Detect which cell encompasses the target text, then output its [x, y] center coordinate. 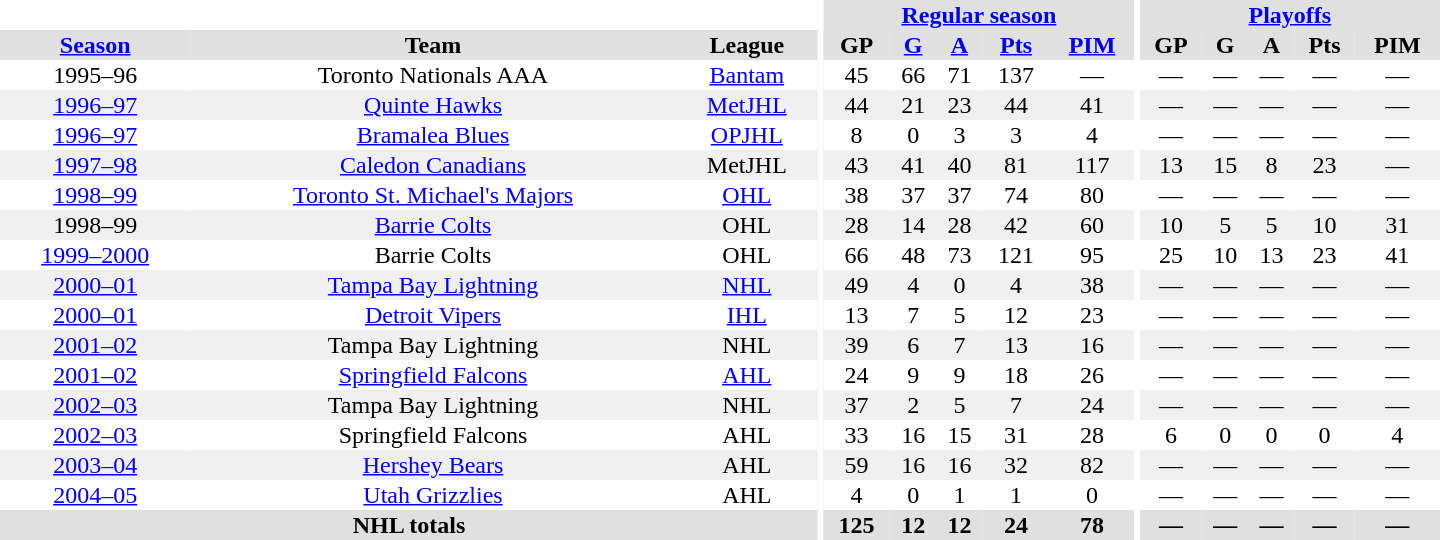
21 [913, 105]
Utah Grizzlies [432, 495]
Hershey Bears [432, 465]
45 [856, 75]
25 [1171, 255]
125 [856, 525]
117 [1092, 165]
40 [959, 165]
78 [1092, 525]
Caledon Canadians [432, 165]
73 [959, 255]
95 [1092, 255]
2004–05 [95, 495]
NHL totals [409, 525]
80 [1092, 195]
43 [856, 165]
Detroit Vipers [432, 315]
60 [1092, 225]
39 [856, 345]
48 [913, 255]
Playoffs [1290, 15]
Quinte Hawks [432, 105]
IHL [747, 315]
League [747, 45]
1999–2000 [95, 255]
Bantam [747, 75]
81 [1016, 165]
OPJHL [747, 135]
1995–96 [95, 75]
137 [1016, 75]
59 [856, 465]
18 [1016, 375]
2 [913, 405]
Toronto Nationals AAA [432, 75]
Team [432, 45]
Season [95, 45]
Regular season [978, 15]
26 [1092, 375]
74 [1016, 195]
33 [856, 435]
121 [1016, 255]
Toronto St. Michael's Majors [432, 195]
42 [1016, 225]
1997–98 [95, 165]
32 [1016, 465]
2003–04 [95, 465]
49 [856, 285]
71 [959, 75]
14 [913, 225]
82 [1092, 465]
Bramalea Blues [432, 135]
